Locate the cell with the specified text and output its (x, y) center coordinate. 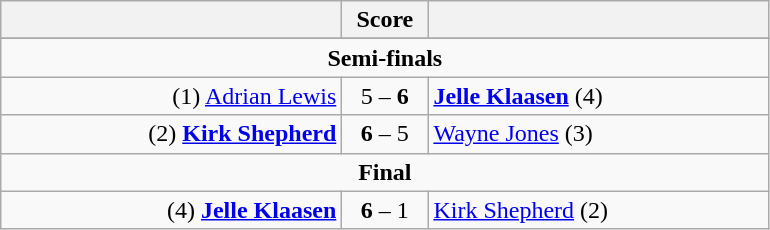
6 – 5 (385, 134)
Wayne Jones (3) (598, 134)
Score (385, 20)
(2) Kirk Shepherd (172, 134)
Jelle Klaasen (4) (598, 96)
Kirk Shepherd (2) (598, 210)
(1) Adrian Lewis (172, 96)
6 – 1 (385, 210)
Semi-finals (385, 58)
(4) Jelle Klaasen (172, 210)
5 – 6 (385, 96)
Final (385, 172)
